For the text-containing cell, return its midpoint in [x, y] coordinate format. 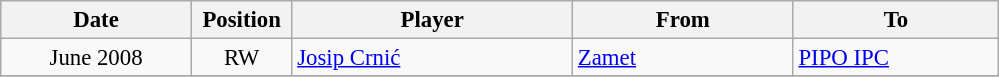
Player [432, 20]
Date [96, 20]
To [896, 20]
Position [242, 20]
Josip Crnić [432, 58]
From [684, 20]
RW [242, 58]
Zamet [684, 58]
PIPO IPC [896, 58]
June 2008 [96, 58]
